From the cell containing the given text, extract its center point as (x, y) coordinate. 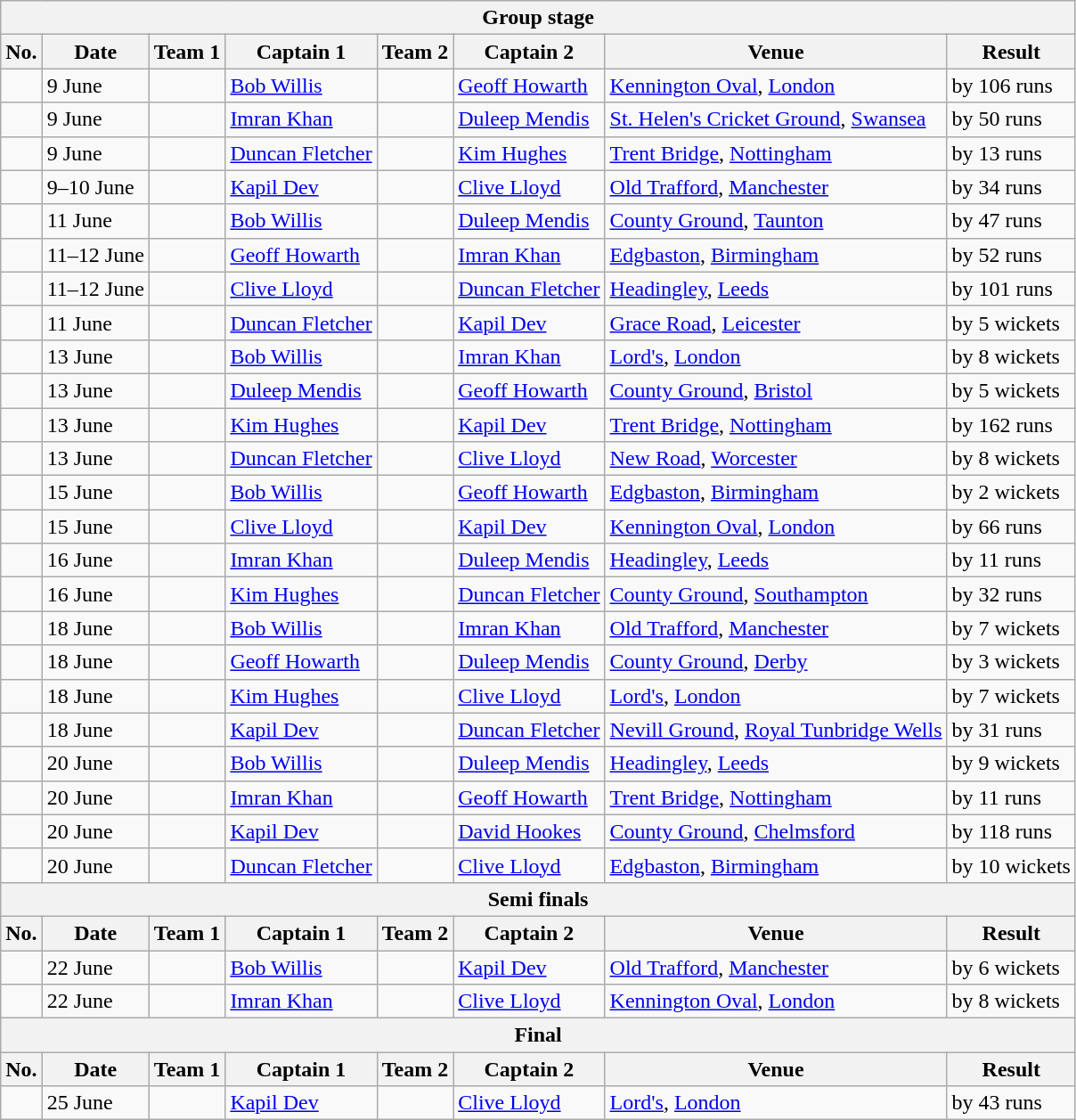
by 101 runs (1011, 289)
by 66 runs (1011, 527)
County Ground, Derby (776, 662)
by 32 runs (1011, 594)
by 106 runs (1011, 86)
by 162 runs (1011, 425)
by 9 wickets (1011, 764)
Group stage (538, 18)
Semi finals (538, 899)
by 47 runs (1011, 221)
by 13 runs (1011, 153)
by 34 runs (1011, 187)
25 June (95, 1103)
Nevill Ground, Royal Tunbridge Wells (776, 730)
by 52 runs (1011, 255)
New Road, Worcester (776, 459)
Grace Road, Leicester (776, 323)
by 50 runs (1011, 119)
by 43 runs (1011, 1103)
by 3 wickets (1011, 662)
by 6 wickets (1011, 967)
David Hookes (529, 831)
County Ground, Bristol (776, 390)
by 118 runs (1011, 831)
by 2 wickets (1011, 493)
Final (538, 1035)
County Ground, Southampton (776, 594)
by 10 wickets (1011, 865)
St. Helen's Cricket Ground, Swansea (776, 119)
County Ground, Chelmsford (776, 831)
by 31 runs (1011, 730)
9–10 June (95, 187)
County Ground, Taunton (776, 221)
